Provide the [x, y] coordinate of the cell's center where the given text is located.  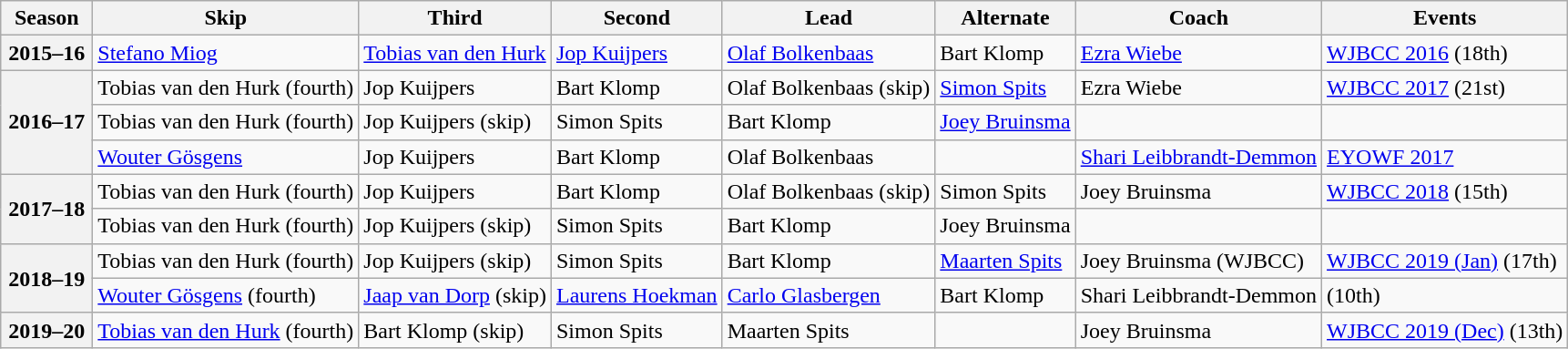
Skip [226, 18]
2019–20 [47, 330]
(10th) [1445, 295]
WJBCC 2017 (21st) [1445, 87]
WJBCC 2016 (18th) [1445, 53]
WJBCC 2019 (Dec) (13th) [1445, 330]
2015–16 [47, 53]
Joey Bruinsma (WJBCC) [1198, 261]
Coach [1198, 18]
Jaap van Dorp (skip) [455, 295]
Tobias van den Hurk [455, 53]
WJBCC 2019 (Jan) (17th) [1445, 261]
Wouter Gösgens (fourth) [226, 295]
Wouter Gösgens [226, 157]
Second [636, 18]
WJBCC 2018 (15th) [1445, 191]
Carlo Glasbergen [829, 295]
2017–18 [47, 209]
Laurens Hoekman [636, 295]
Lead [829, 18]
2018–19 [47, 278]
Bart Klomp (skip) [455, 330]
Third [455, 18]
Stefano Miog [226, 53]
Alternate [1005, 18]
Events [1445, 18]
EYOWF 2017 [1445, 157]
Season [47, 18]
2016–17 [47, 122]
